Capture the cell that displays the provided text and extract its [x, y] central coordinate. 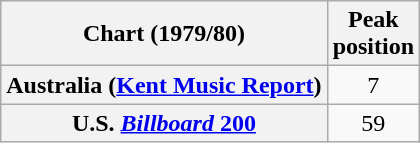
U.S. Billboard 200 [164, 123]
Peakposition [373, 34]
7 [373, 85]
Australia (Kent Music Report) [164, 85]
59 [373, 123]
Chart (1979/80) [164, 34]
